Find where the given text appears and provide that cell's center as [X, Y] coordinate. 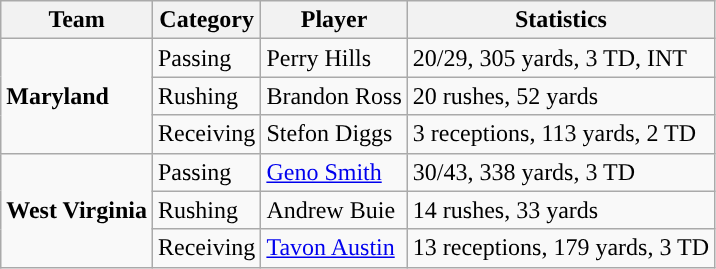
13 receptions, 179 yards, 3 TD [560, 248]
Statistics [560, 20]
Perry Hills [334, 58]
West Virginia [77, 210]
Player [334, 20]
Stefon Diggs [334, 134]
30/43, 338 yards, 3 TD [560, 172]
20/29, 305 yards, 3 TD, INT [560, 58]
Brandon Ross [334, 96]
3 receptions, 113 yards, 2 TD [560, 134]
Team [77, 20]
Maryland [77, 96]
20 rushes, 52 yards [560, 96]
Andrew Buie [334, 210]
Geno Smith [334, 172]
14 rushes, 33 yards [560, 210]
Tavon Austin [334, 248]
Category [206, 20]
